From the cell containing the given text, extract its center point as [X, Y] coordinate. 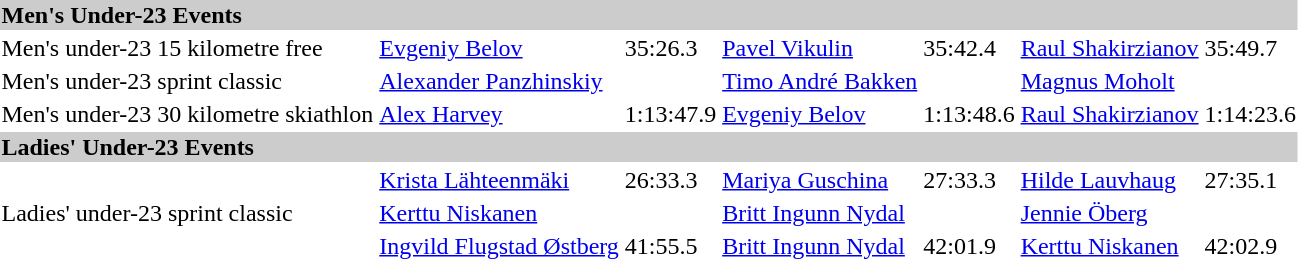
1:14:23.6 [1250, 114]
Kerttu Niskanen [500, 213]
Jennie Öberg [1110, 213]
Magnus Moholt [1110, 81]
Alexander Panzhinskiy [500, 81]
26:33.3 [670, 180]
Alex Harvey [500, 114]
Ladies' under-23 sprint classic [188, 213]
Krista Lähteenmäki [500, 180]
Men's under-23 30 kilometre skiathlon [188, 114]
35:26.3 [670, 48]
1:13:48.6 [969, 114]
27:33.3 [969, 180]
35:42.4 [969, 48]
Britt Ingunn Nydal [820, 213]
Mariya Guschina [820, 180]
Men's under-23 15 kilometre free [188, 48]
35:49.7 [1250, 48]
Men's Under-23 Events [648, 15]
Ladies' Under-23 Events [648, 147]
Timo André Bakken [820, 81]
1:13:47.9 [670, 114]
Hilde Lauvhaug [1110, 180]
27:35.1 [1250, 180]
Pavel Vikulin [820, 48]
Men's under-23 sprint classic [188, 81]
